For the text-containing cell, return its midpoint in (x, y) coordinate format. 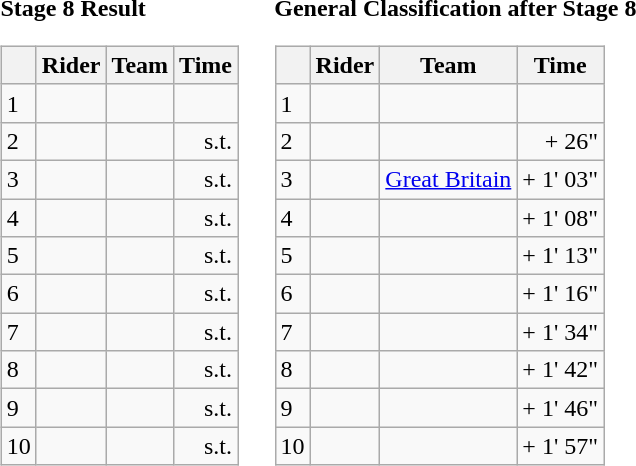
+ 1' 34" (560, 332)
+ 1' 42" (560, 370)
+ 1' 57" (560, 446)
Great Britain (448, 179)
+ 1' 08" (560, 217)
+ 26" (560, 141)
+ 1' 16" (560, 294)
+ 1' 46" (560, 408)
+ 1' 13" (560, 256)
+ 1' 03" (560, 179)
